Provide the [x, y] coordinate of the cell's center where the given text is located.  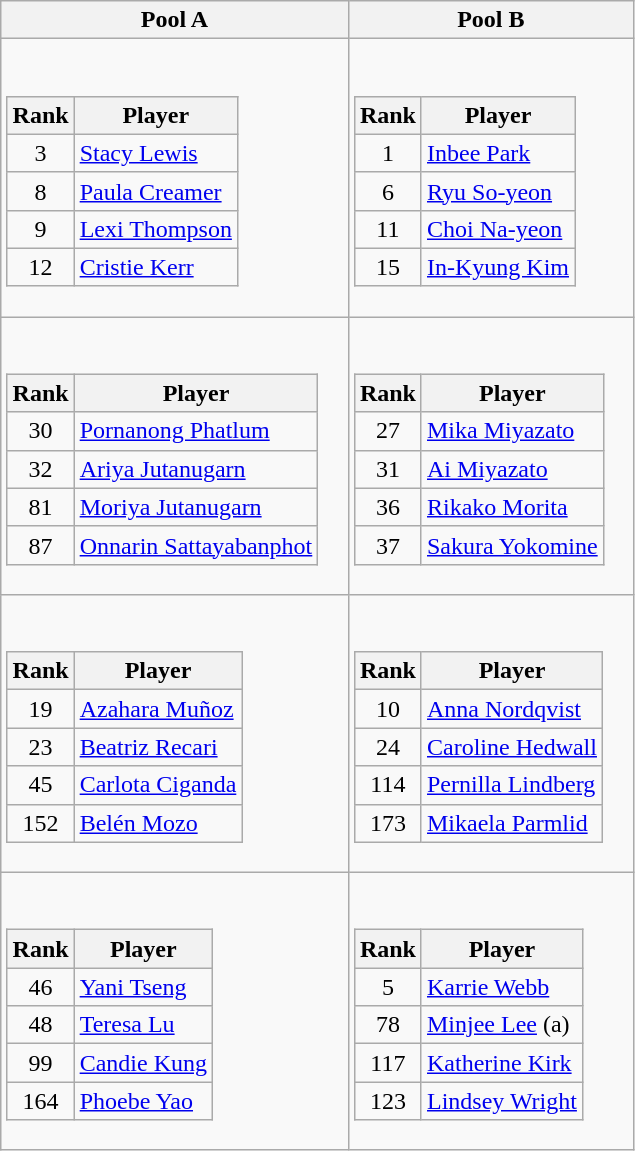
Pool B [490, 20]
Ryu So-yeon [498, 191]
12 [40, 267]
45 [40, 785]
Pornanong Phatlum [196, 431]
36 [388, 507]
23 [40, 747]
Katherine Kirk [502, 1063]
Phoebe Yao [143, 1101]
Sakura Yokomine [512, 545]
Karrie Webb [502, 987]
123 [388, 1101]
Cristie Kerr [156, 267]
Mika Miyazato [512, 431]
Rank Player 30 Pornanong Phatlum 32 Ariya Jutanugarn 81 Moriya Jutanugarn 87 Onnarin Sattayabanphot [174, 456]
8 [40, 191]
Paula Creamer [156, 191]
15 [388, 267]
99 [40, 1063]
Moriya Jutanugarn [196, 507]
Ariya Jutanugarn [196, 469]
Pernilla Lindberg [512, 785]
In-Kyung Kim [498, 267]
Inbee Park [498, 153]
Rank Player 5 Karrie Webb 78 Minjee Lee (a) 117 Katherine Kirk 123 Lindsey Wright [490, 1011]
Belén Mozo [158, 823]
Candie Kung [143, 1063]
Anna Nordqvist [512, 709]
Rank Player 3 Stacy Lewis 8 Paula Creamer 9 Lexi Thompson 12 Cristie Kerr [174, 178]
Carlota Ciganda [158, 785]
Stacy Lewis [156, 153]
1 [388, 153]
31 [388, 469]
Azahara Muñoz [158, 709]
Lexi Thompson [156, 229]
173 [388, 823]
87 [40, 545]
Mikaela Parmlid [512, 823]
19 [40, 709]
Rank Player 27 Mika Miyazato 31 Ai Miyazato 36 Rikako Morita 37 Sakura Yokomine [490, 456]
Pool A [174, 20]
Ai Miyazato [512, 469]
Rank Player 10 Anna Nordqvist 24 Caroline Hedwall 114 Pernilla Lindberg 173 Mikaela Parmlid [490, 734]
24 [388, 747]
46 [40, 987]
48 [40, 1025]
27 [388, 431]
Caroline Hedwall [512, 747]
78 [388, 1025]
Teresa Lu [143, 1025]
30 [40, 431]
Onnarin Sattayabanphot [196, 545]
Yani Tseng [143, 987]
9 [40, 229]
114 [388, 785]
Rank Player 46 Yani Tseng 48 Teresa Lu 99 Candie Kung 164 Phoebe Yao [174, 1011]
10 [388, 709]
Lindsey Wright [502, 1101]
6 [388, 191]
Beatriz Recari [158, 747]
Choi Na-yeon [498, 229]
Rank Player 19 Azahara Muñoz 23 Beatriz Recari 45 Carlota Ciganda 152 Belén Mozo [174, 734]
117 [388, 1063]
Rank Player 1 Inbee Park 6 Ryu So-yeon 11 Choi Na-yeon 15 In-Kyung Kim [490, 178]
81 [40, 507]
11 [388, 229]
32 [40, 469]
5 [388, 987]
152 [40, 823]
3 [40, 153]
37 [388, 545]
Minjee Lee (a) [502, 1025]
Rikako Morita [512, 507]
164 [40, 1101]
